Find where the given text appears and provide that cell's center as [X, Y] coordinate. 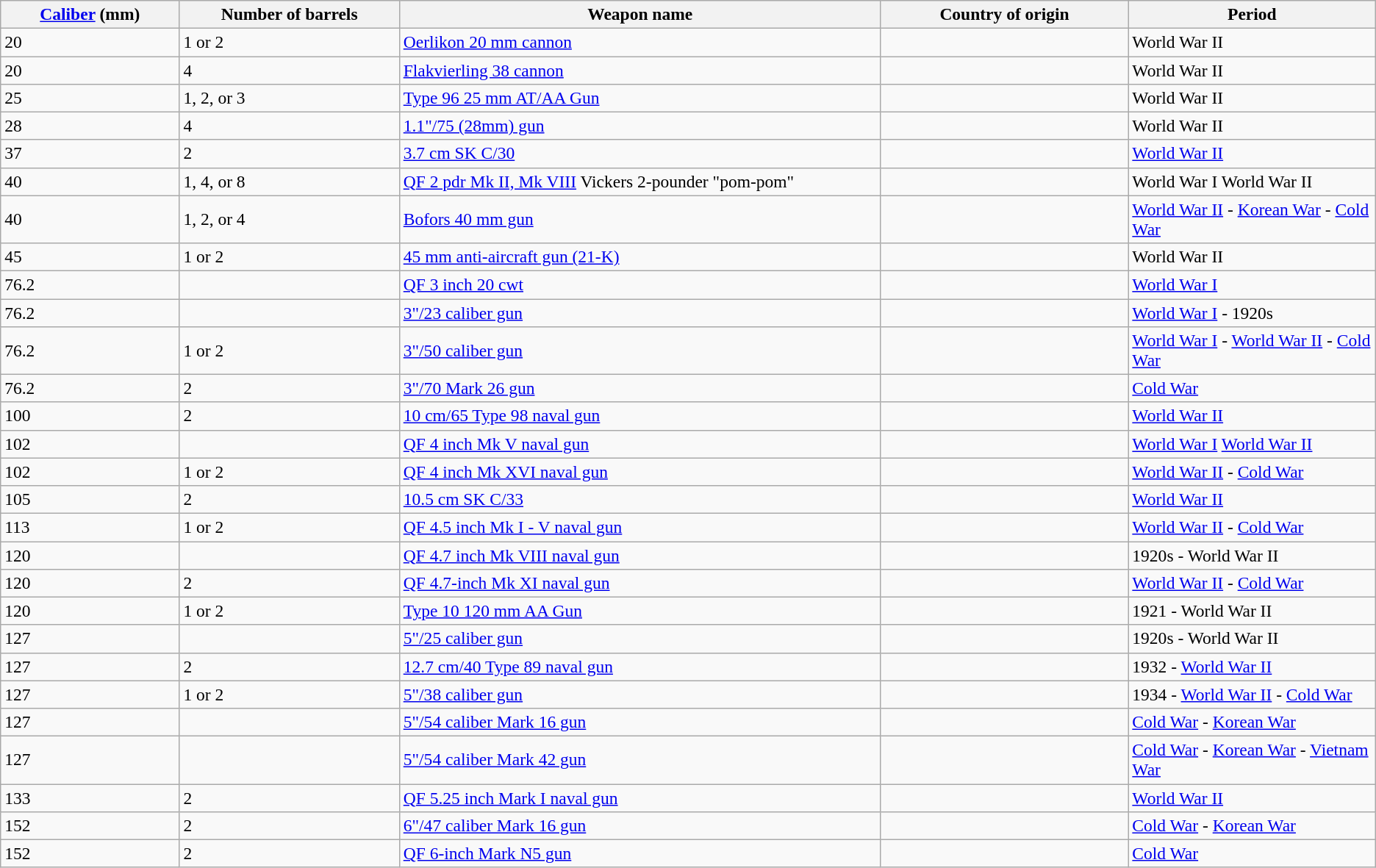
37 [90, 154]
12.7 cm/40 Type 89 naval gun [639, 667]
World War II - Korean War - Cold War [1253, 219]
Type 96 25 mm AT/AA Gun [639, 98]
Cold War - Korean War - Vietnam War [1253, 760]
105 [90, 499]
1934 - World War II - Cold War [1253, 695]
Period [1253, 14]
3"/23 caliber gun [639, 312]
3"/70 Mark 26 gun [639, 388]
QF 2 pdr Mk II, Mk VIII Vickers 2-pounder "pom-pom" [639, 182]
QF 4.7-inch Mk XI naval gun [639, 583]
QF 3 inch 20 cwt [639, 284]
Oerlikon 20 mm cannon [639, 42]
5"/25 caliber gun [639, 639]
10.5 cm SK C/33 [639, 499]
6"/47 caliber Mark 16 gun [639, 825]
5"/54 caliber Mark 16 gun [639, 722]
World War I - 1920s [1253, 312]
Number of barrels [290, 14]
1932 - World War II [1253, 667]
45 [90, 257]
133 [90, 797]
100 [90, 416]
QF 4.7 inch Mk VIII naval gun [639, 555]
World War I - World War II - Cold War [1253, 350]
25 [90, 98]
113 [90, 527]
QF 5.25 inch Mark I naval gun [639, 797]
Country of origin [1004, 14]
1.1"/75 (28mm) gun [639, 126]
Caliber (mm) [90, 14]
1, 4, or 8 [290, 182]
28 [90, 126]
QF 6-inch Mark N5 gun [639, 853]
1, 2, or 4 [290, 219]
5"/38 caliber gun [639, 695]
Bofors 40 mm gun [639, 219]
1921 - World War II [1253, 611]
Flakvierling 38 cannon [639, 70]
3.7 cm SK C/30 [639, 154]
QF 4 inch Mk V naval gun [639, 444]
45 mm anti-aircraft gun (21-K) [639, 257]
QF 4.5 inch Mk I - V naval gun [639, 527]
1, 2, or 3 [290, 98]
10 cm/65 Type 98 naval gun [639, 416]
World War I [1253, 284]
Weapon name [639, 14]
Type 10 120 mm AA Gun [639, 611]
QF 4 inch Mk XVI naval gun [639, 472]
3"/50 caliber gun [639, 350]
5"/54 caliber Mark 42 gun [639, 760]
